For the text-containing cell, return its midpoint in (X, Y) coordinate format. 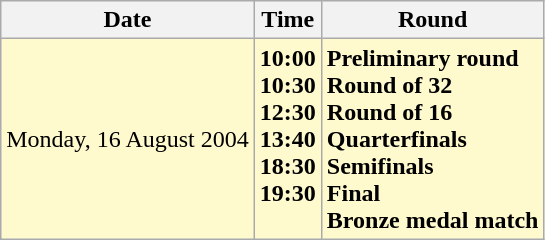
10:0010:3012:3013:4018:3019:30 (288, 139)
Round (432, 20)
Date (128, 20)
Time (288, 20)
Monday, 16 August 2004 (128, 139)
Preliminary roundRound of 32Round of 16QuarterfinalsSemifinalsFinalBronze medal match (432, 139)
